Identify which cell holds the provided text, then report its [x, y] central coordinate. 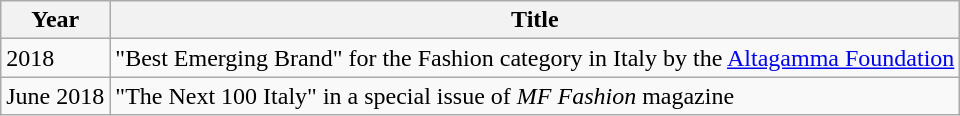
June 2018 [56, 96]
Title [535, 20]
"Best Emerging Brand" for the Fashion category in Italy by the Altagamma Foundation [535, 58]
2018 [56, 58]
"The Next 100 Italy" in a special issue of MF Fashion magazine [535, 96]
Year [56, 20]
